Locate the cell with the specified text and output its [x, y] center coordinate. 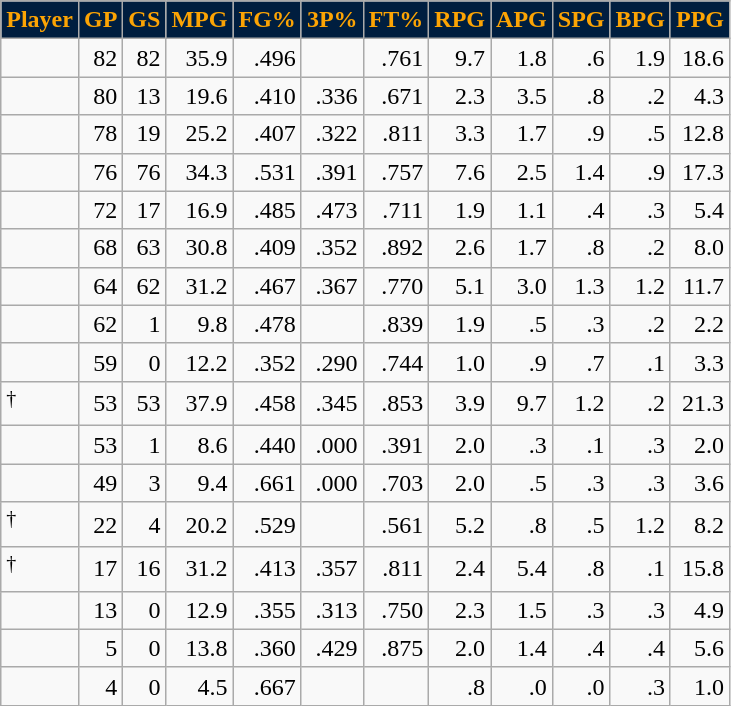
5.6 [700, 648]
7.6 [460, 172]
.496 [267, 58]
.440 [267, 445]
.761 [396, 58]
1.5 [522, 610]
18.6 [700, 58]
.336 [332, 96]
16.9 [200, 210]
17.3 [700, 172]
.770 [396, 286]
.750 [396, 610]
.892 [396, 248]
.429 [332, 648]
30.8 [200, 248]
13.8 [200, 648]
APG [522, 20]
4.5 [200, 686]
.839 [396, 324]
12.9 [200, 610]
72 [100, 210]
MPG [200, 20]
64 [100, 286]
3 [144, 483]
63 [144, 248]
FT% [396, 20]
.355 [267, 610]
8.6 [200, 445]
78 [100, 134]
2.6 [460, 248]
3.0 [522, 286]
.290 [332, 362]
5.2 [460, 524]
34.3 [200, 172]
.458 [267, 404]
.473 [332, 210]
37.9 [200, 404]
21.3 [700, 404]
3.5 [522, 96]
19.6 [200, 96]
.367 [332, 286]
.853 [396, 404]
25.2 [200, 134]
1.3 [581, 286]
.561 [396, 524]
2.2 [700, 324]
8.0 [700, 248]
Player [40, 20]
80 [100, 96]
5.1 [460, 286]
.671 [396, 96]
.529 [267, 524]
11.7 [700, 286]
.467 [267, 286]
3.6 [700, 483]
59 [100, 362]
SPG [581, 20]
.407 [267, 134]
PPG [700, 20]
.345 [332, 404]
GP [100, 20]
.7 [581, 362]
2.5 [522, 172]
2.4 [460, 570]
68 [100, 248]
19 [144, 134]
.531 [267, 172]
.478 [267, 324]
4.3 [700, 96]
12.2 [200, 362]
RPG [460, 20]
16 [144, 570]
FG% [267, 20]
.357 [332, 570]
.410 [267, 96]
.409 [267, 248]
.6 [581, 58]
GS [144, 20]
9.4 [200, 483]
3.9 [460, 404]
.322 [332, 134]
1.8 [522, 58]
.703 [396, 483]
.711 [396, 210]
.667 [267, 686]
20.2 [200, 524]
22 [100, 524]
.413 [267, 570]
35.9 [200, 58]
3P% [332, 20]
8.2 [700, 524]
.875 [396, 648]
15.8 [700, 570]
49 [100, 483]
.661 [267, 483]
.485 [267, 210]
5 [100, 648]
9.8 [200, 324]
.744 [396, 362]
.360 [267, 648]
4.9 [700, 610]
BPG [640, 20]
12.8 [700, 134]
1.1 [522, 210]
.757 [396, 172]
.313 [332, 610]
